Output the (X, Y) coordinate of the center of the cell containing the given text.  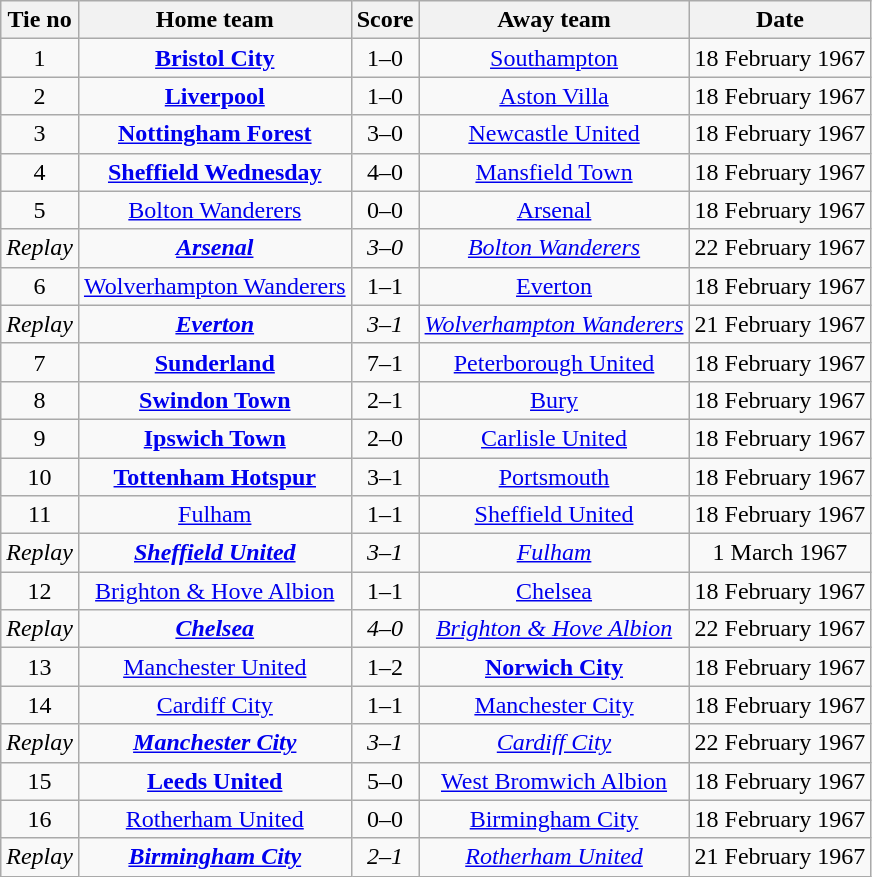
Sunderland (214, 362)
West Bromwich Albion (554, 781)
Mansfield Town (554, 172)
Norwich City (554, 667)
8 (40, 400)
1–2 (385, 667)
13 (40, 667)
3 (40, 134)
4 (40, 172)
5–0 (385, 781)
1 (40, 58)
Peterborough United (554, 362)
Date (780, 20)
15 (40, 781)
9 (40, 438)
16 (40, 819)
Carlisle United (554, 438)
7–1 (385, 362)
Away team (554, 20)
2–0 (385, 438)
Tottenham Hotspur (214, 477)
5 (40, 210)
Manchester United (214, 667)
12 (40, 591)
Leeds United (214, 781)
Portsmouth (554, 477)
Swindon Town (214, 400)
Sheffield Wednesday (214, 172)
11 (40, 515)
Home team (214, 20)
Southampton (554, 58)
Tie no (40, 20)
1 March 1967 (780, 553)
Nottingham Forest (214, 134)
Aston Villa (554, 96)
6 (40, 286)
7 (40, 362)
Ipswich Town (214, 438)
14 (40, 705)
Score (385, 20)
Newcastle United (554, 134)
Liverpool (214, 96)
Bury (554, 400)
Bristol City (214, 58)
2 (40, 96)
10 (40, 477)
